Scan for the cell matching the given text and deliver its (x, y) coordinate at center. 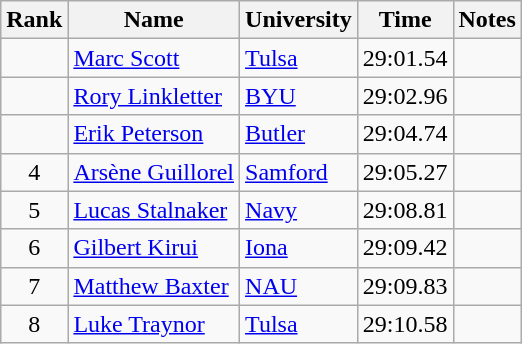
6 (34, 248)
Rory Linkletter (154, 96)
29:01.54 (405, 58)
Marc Scott (154, 58)
29:05.27 (405, 172)
8 (34, 324)
29:08.81 (405, 210)
Luke Traynor (154, 324)
29:09.42 (405, 248)
Iona (299, 248)
29:02.96 (405, 96)
Navy (299, 210)
5 (34, 210)
NAU (299, 286)
Samford (299, 172)
Erik Peterson (154, 134)
4 (34, 172)
Notes (487, 20)
University (299, 20)
7 (34, 286)
Name (154, 20)
BYU (299, 96)
Arsène Guillorel (154, 172)
Rank (34, 20)
Lucas Stalnaker (154, 210)
29:04.74 (405, 134)
Matthew Baxter (154, 286)
29:10.58 (405, 324)
Gilbert Kirui (154, 248)
Butler (299, 134)
29:09.83 (405, 286)
Time (405, 20)
